Return [X, Y] of the center of cell containing provided text 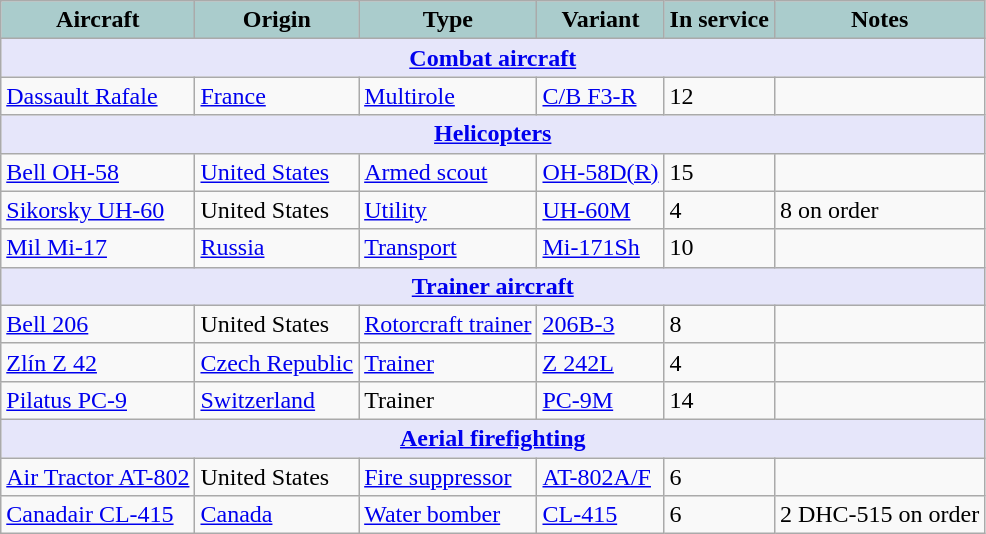
Bell OH-58 [98, 172]
Fire suppressor [448, 477]
Czech Republic [277, 362]
2 DHC-515 on order [879, 515]
14 [719, 400]
Water bomber [448, 515]
Utility [448, 210]
Transport [448, 248]
Canada [277, 515]
Trainer aircraft [493, 286]
Air Tractor AT-802 [98, 477]
Z 242L [600, 362]
8 [719, 324]
Multirole [448, 96]
8 on order [879, 210]
In service [719, 20]
Combat aircraft [493, 58]
10 [719, 248]
Russia [277, 248]
Type [448, 20]
C/B F3-R [600, 96]
206B-3 [600, 324]
UH-60M [600, 210]
PC-9M [600, 400]
Sikorsky UH-60 [98, 210]
Dassault Rafale [98, 96]
Variant [600, 20]
OH-58D(R) [600, 172]
Switzerland [277, 400]
Mi-171Sh [600, 248]
15 [719, 172]
Zlín Z 42 [98, 362]
12 [719, 96]
AT-802A/F [600, 477]
Aircraft [98, 20]
Pilatus PC-9 [98, 400]
Bell 206 [98, 324]
Armed scout [448, 172]
France [277, 96]
Origin [277, 20]
Canadair CL-415 [98, 515]
Rotorcraft trainer [448, 324]
Mil Mi-17 [98, 248]
Notes [879, 20]
CL-415 [600, 515]
Aerial firefighting [493, 438]
Helicopters [493, 134]
